From the cell containing the given text, extract its center point as [x, y] coordinate. 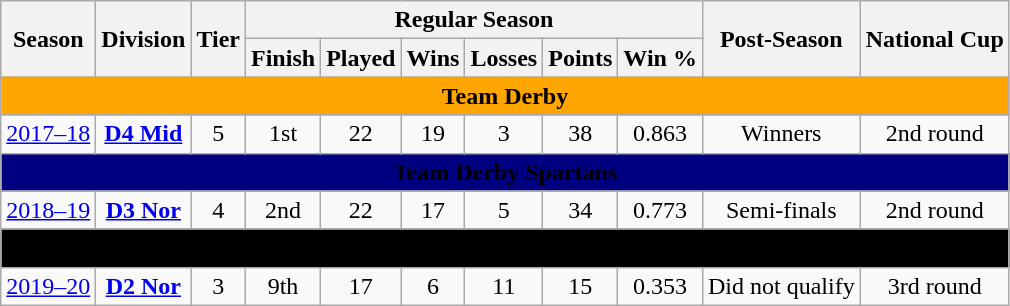
Winners [781, 134]
Win % [660, 58]
4 [218, 210]
Did not qualify [781, 286]
2017–18 [48, 134]
Wins [433, 58]
6 [433, 286]
3rd round [934, 286]
Finish [284, 58]
2019–20 [48, 286]
Post-Season [781, 39]
1st [284, 134]
D3 Nor [144, 210]
9th [284, 286]
11 [504, 286]
2018–19 [48, 210]
Tier [218, 39]
0.773 [660, 210]
D2 Nor [144, 286]
Points [580, 58]
15 [580, 286]
34 [580, 210]
Season [48, 39]
Losses [504, 58]
Team Derby [506, 96]
Semi-finals [781, 210]
0.353 [660, 286]
Division [144, 39]
19 [433, 134]
Played [361, 58]
D4 Mid [144, 134]
Regular Season [474, 20]
0.863 [660, 134]
38 [580, 134]
2nd [284, 210]
Team Derby Spartans [506, 172]
Derbyshire Spartans [506, 248]
National Cup [934, 39]
